Detect which cell encompasses the target text, then output its (X, Y) center coordinate. 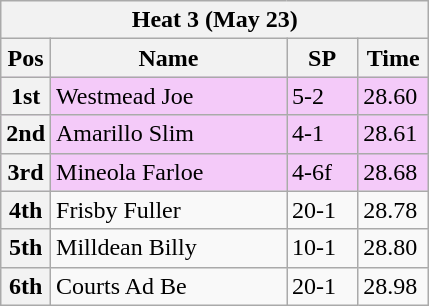
28.80 (394, 248)
28.61 (394, 134)
1st (26, 96)
Milldean Billy (169, 248)
Pos (26, 58)
28.98 (394, 286)
Courts Ad Be (169, 286)
2nd (26, 134)
3rd (26, 172)
4-1 (322, 134)
4-6f (322, 172)
SP (322, 58)
Amarillo Slim (169, 134)
Frisby Fuller (169, 210)
10-1 (322, 248)
28.68 (394, 172)
28.78 (394, 210)
5-2 (322, 96)
Mineola Farloe (169, 172)
4th (26, 210)
6th (26, 286)
28.60 (394, 96)
5th (26, 248)
Time (394, 58)
Heat 3 (May 23) (215, 20)
Westmead Joe (169, 96)
Name (169, 58)
